Scan for the cell matching the given text and deliver its [X, Y] coordinate at center. 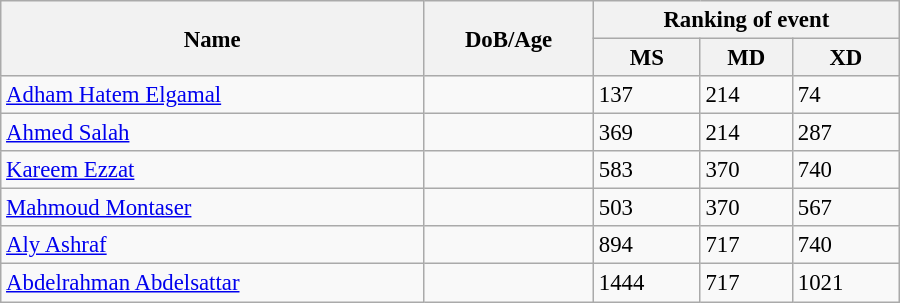
287 [846, 133]
Abdelrahman Abdelsattar [212, 283]
MS [646, 58]
MD [746, 58]
Ranking of event [746, 20]
583 [646, 170]
Ahmed Salah [212, 133]
Kareem Ezzat [212, 170]
137 [646, 95]
1021 [846, 283]
503 [646, 208]
894 [646, 245]
369 [646, 133]
Name [212, 38]
1444 [646, 283]
DoB/Age [509, 38]
567 [846, 208]
74 [846, 95]
Aly Ashraf [212, 245]
Mahmoud Montaser [212, 208]
XD [846, 58]
Adham Hatem Elgamal [212, 95]
